Determine the (x, y) coordinate at the center of the cell enclosing the given text.  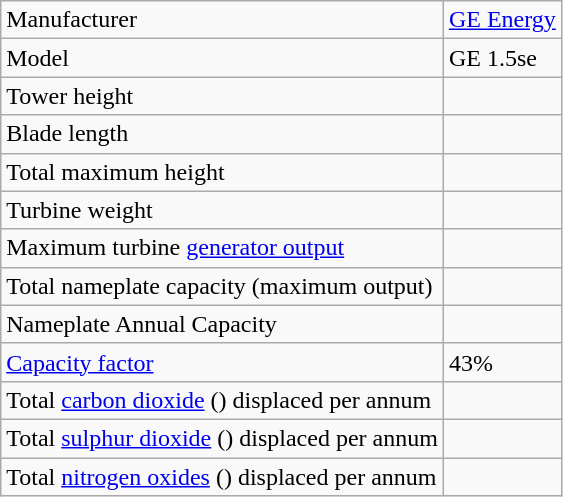
Total nameplate capacity (maximum output) (222, 286)
Maximum turbine generator output (222, 248)
Nameplate Annual Capacity (222, 324)
Tower height (222, 96)
Manufacturer (222, 20)
Total carbon dioxide () displaced per annum (222, 400)
Total nitrogen oxides () displaced per annum (222, 477)
Capacity factor (222, 362)
Model (222, 58)
43% (502, 362)
GE 1.5se (502, 58)
GE Energy (502, 20)
Total maximum height (222, 172)
Total sulphur dioxide () displaced per annum (222, 438)
Turbine weight (222, 210)
Blade length (222, 134)
